Find where the given text appears and provide that cell's center as [X, Y] coordinate. 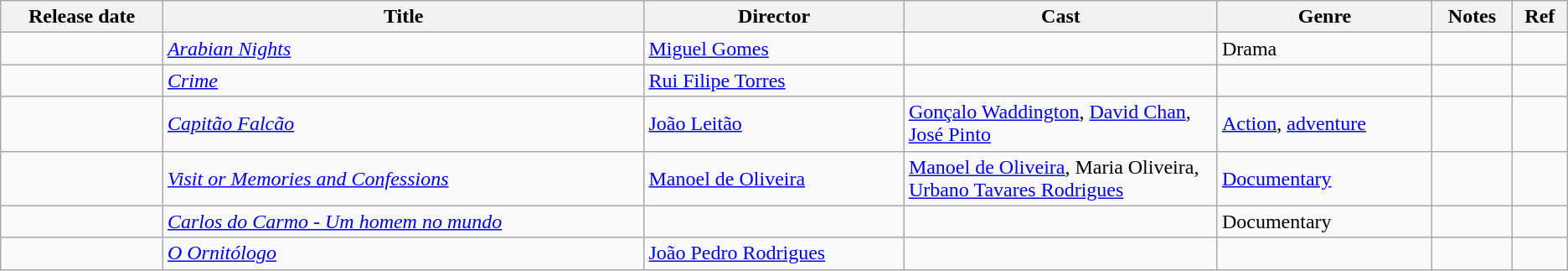
Capitão Falcão [404, 124]
Cast [1060, 17]
Gonçalo Waddington, David Chan, José Pinto [1060, 124]
Manoel de Oliveira [774, 178]
O Ornitólogo [404, 253]
Genre [1324, 17]
João Pedro Rodrigues [774, 253]
Action, adventure [1324, 124]
Notes [1473, 17]
Ref [1540, 17]
Rui Filipe Torres [774, 81]
Manoel de Oliveira, Maria Oliveira, Urbano Tavares Rodrigues [1060, 178]
Carlos do Carmo - Um homem no mundo [404, 221]
João Leitão [774, 124]
Arabian Nights [404, 49]
Release date [82, 17]
Title [404, 17]
Miguel Gomes [774, 49]
Drama [1324, 49]
Visit or Memories and Confessions [404, 178]
Director [774, 17]
Crime [404, 81]
